Scan for the cell matching the given text and deliver its [X, Y] coordinate at center. 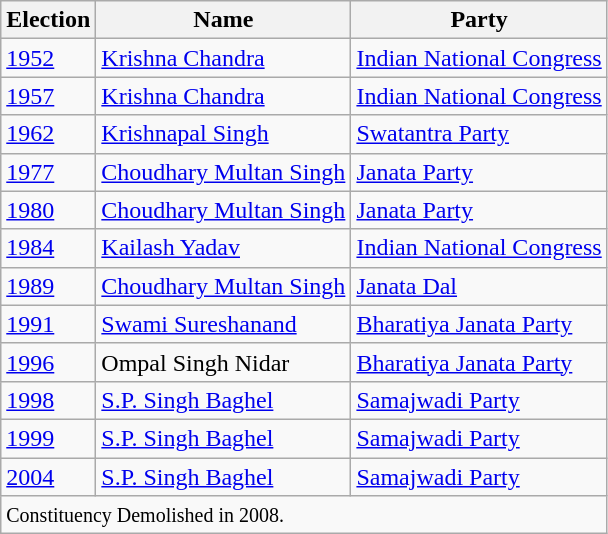
Swami Sureshanand [224, 324]
1989 [48, 286]
1977 [48, 172]
1952 [48, 58]
1991 [48, 324]
Name [224, 20]
Party [479, 20]
Ompal Singh Nidar [224, 362]
1957 [48, 96]
1980 [48, 210]
1999 [48, 438]
1998 [48, 400]
Janata Dal [479, 286]
Constituency Demolished in 2008. [304, 515]
Swatantra Party [479, 134]
1962 [48, 134]
Election [48, 20]
2004 [48, 477]
1996 [48, 362]
Kailash Yadav [224, 248]
1984 [48, 248]
Krishnapal Singh [224, 134]
